Pinpoint the cell where the given text exists, returning its (X, Y) midpoint coordinate. 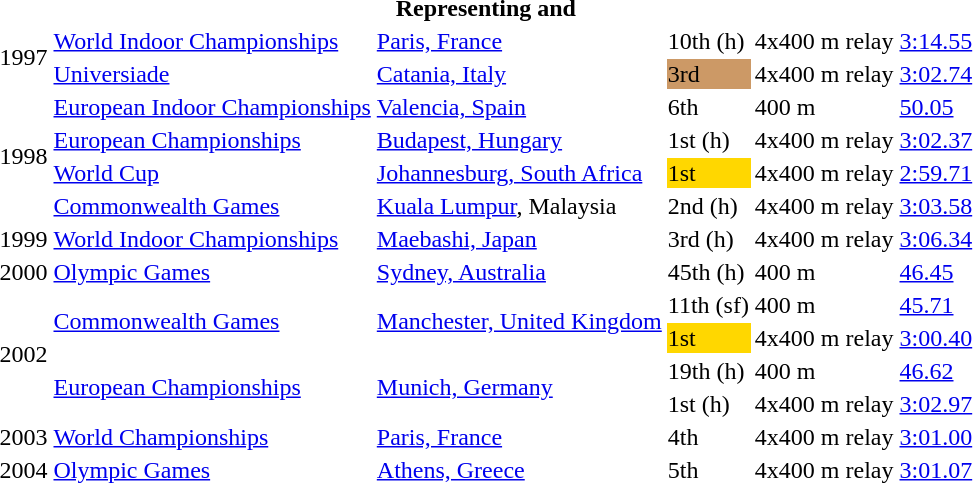
European Indoor Championships (212, 107)
2nd (h) (708, 206)
45th (h) (708, 272)
Maebashi, Japan (519, 239)
19th (h) (708, 371)
Catania, Italy (519, 74)
6th (708, 107)
3rd (708, 74)
World Championships (212, 437)
Kuala Lumpur, Malaysia (519, 206)
10th (h) (708, 41)
3rd (h) (708, 239)
Valencia, Spain (519, 107)
Sydney, Australia (519, 272)
Munich, Germany (519, 388)
Johannesburg, South Africa (519, 173)
11th (sf) (708, 305)
Manchester, United Kingdom (519, 322)
Olympic Games (212, 272)
Universiade (212, 74)
4th (708, 437)
World Cup (212, 173)
Budapest, Hungary (519, 140)
